Determine the (x, y) coordinate at the center of the cell enclosing the given text.  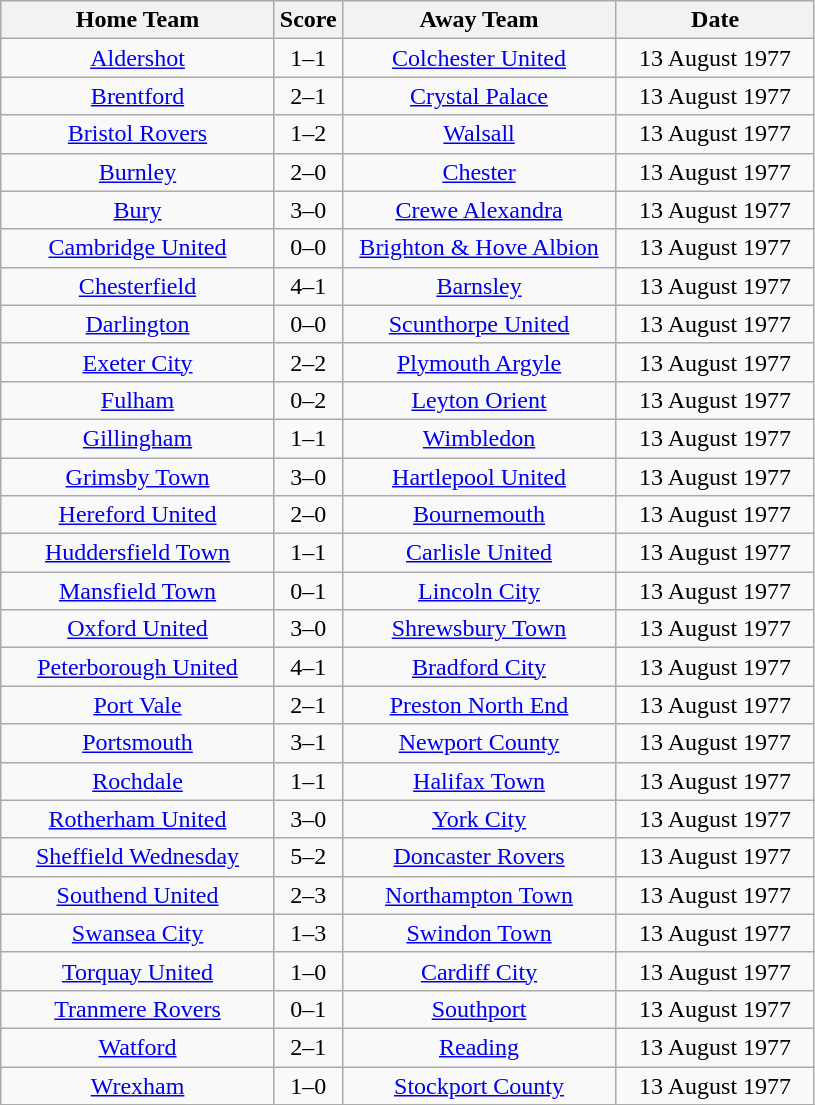
Darlington (138, 324)
Preston North End (479, 705)
Bury (138, 210)
Shrewsbury Town (479, 629)
Walsall (479, 134)
Grimsby Town (138, 477)
Cambridge United (138, 248)
Rochdale (138, 781)
Bournemouth (479, 515)
Barnsley (479, 286)
2–2 (308, 362)
Lincoln City (479, 591)
Southport (479, 1009)
Hartlepool United (479, 477)
Portsmouth (138, 743)
Cardiff City (479, 971)
Away Team (479, 20)
Chester (479, 172)
Brentford (138, 96)
Gillingham (138, 438)
Southend United (138, 895)
Swansea City (138, 933)
Bradford City (479, 667)
Plymouth Argyle (479, 362)
Peterborough United (138, 667)
1–3 (308, 933)
Reading (479, 1047)
2–3 (308, 895)
Sheffield Wednesday (138, 857)
3–1 (308, 743)
Crewe Alexandra (479, 210)
Fulham (138, 400)
Torquay United (138, 971)
Watford (138, 1047)
Halifax Town (479, 781)
Mansfield Town (138, 591)
Scunthorpe United (479, 324)
Doncaster Rovers (479, 857)
Score (308, 20)
Crystal Palace (479, 96)
Huddersfield Town (138, 553)
Leyton Orient (479, 400)
Newport County (479, 743)
Hereford United (138, 515)
5–2 (308, 857)
Wimbledon (479, 438)
Aldershot (138, 58)
1–2 (308, 134)
York City (479, 819)
Colchester United (479, 58)
Port Vale (138, 705)
Bristol Rovers (138, 134)
Oxford United (138, 629)
Date (716, 20)
Chesterfield (138, 286)
Carlisle United (479, 553)
Exeter City (138, 362)
Wrexham (138, 1085)
Northampton Town (479, 895)
Brighton & Hove Albion (479, 248)
Swindon Town (479, 933)
0–2 (308, 400)
Burnley (138, 172)
Home Team (138, 20)
Tranmere Rovers (138, 1009)
Stockport County (479, 1085)
Rotherham United (138, 819)
